Locate the cell with the specified text and output its [x, y] center coordinate. 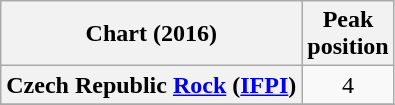
Czech Republic Rock (IFPI) [152, 85]
4 [348, 85]
Chart (2016) [152, 34]
Peakposition [348, 34]
